For the text-containing cell, return its midpoint in (X, Y) coordinate format. 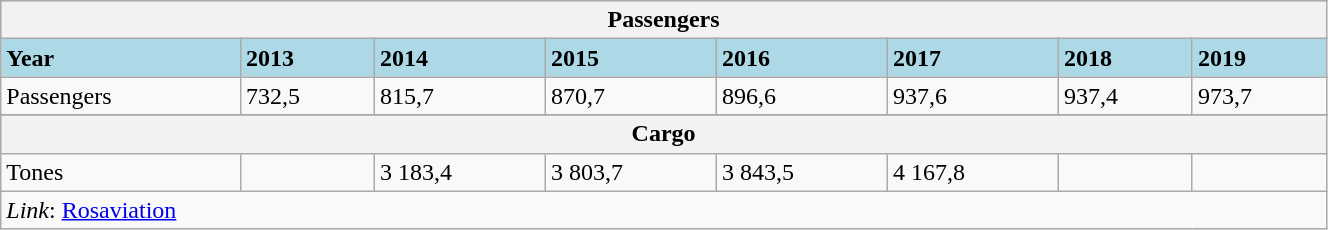
2017 (972, 58)
870,7 (630, 96)
896,6 (802, 96)
Year (121, 58)
Tones (121, 172)
4 167,8 (972, 172)
937,6 (972, 96)
3 183,4 (460, 172)
973,7 (1259, 96)
3 843,5 (802, 172)
2019 (1259, 58)
2015 (630, 58)
2013 (307, 58)
815,7 (460, 96)
2018 (1125, 58)
3 803,7 (630, 172)
2016 (802, 58)
Cargo (664, 134)
Link: Rosaviation (664, 210)
732,5 (307, 96)
937,4 (1125, 96)
2014 (460, 58)
